For the text-containing cell, return its midpoint in [x, y] coordinate format. 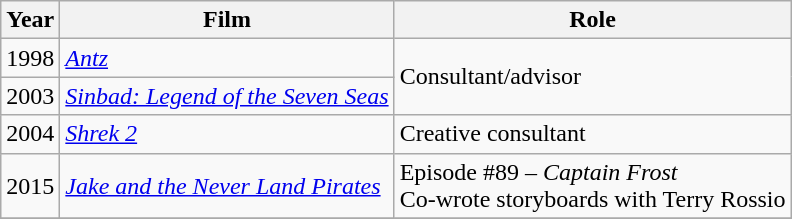
2015 [30, 186]
Episode #89 – Captain FrostCo-wrote storyboards with Terry Rossio [592, 186]
Film [227, 20]
Year [30, 20]
Jake and the Never Land Pirates [227, 186]
Antz [227, 58]
2003 [30, 96]
Consultant/advisor [592, 77]
1998 [30, 58]
Sinbad: Legend of the Seven Seas [227, 96]
2004 [30, 134]
Shrek 2 [227, 134]
Role [592, 20]
Creative consultant [592, 134]
